Return the [x, y] coordinate for the center point of the cell that contains the specified text.  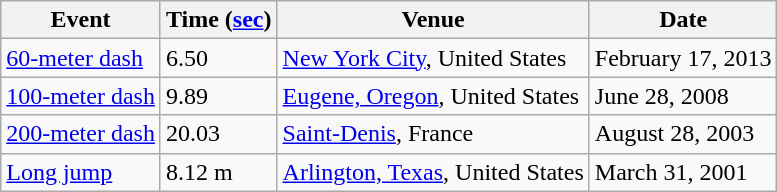
Venue [433, 20]
20.03 [218, 134]
June 28, 2008 [683, 96]
Time (sec) [218, 20]
Arlington, Texas, United States [433, 172]
200-meter dash [81, 134]
Eugene, Oregon, United States [433, 96]
New York City, United States [433, 58]
Date [683, 20]
February 17, 2013 [683, 58]
9.89 [218, 96]
Long jump [81, 172]
Saint-Denis, France [433, 134]
March 31, 2001 [683, 172]
60-meter dash [81, 58]
August 28, 2003 [683, 134]
Event [81, 20]
100-meter dash [81, 96]
8.12 m [218, 172]
6.50 [218, 58]
